Detect which cell encompasses the target text, then output its (x, y) center coordinate. 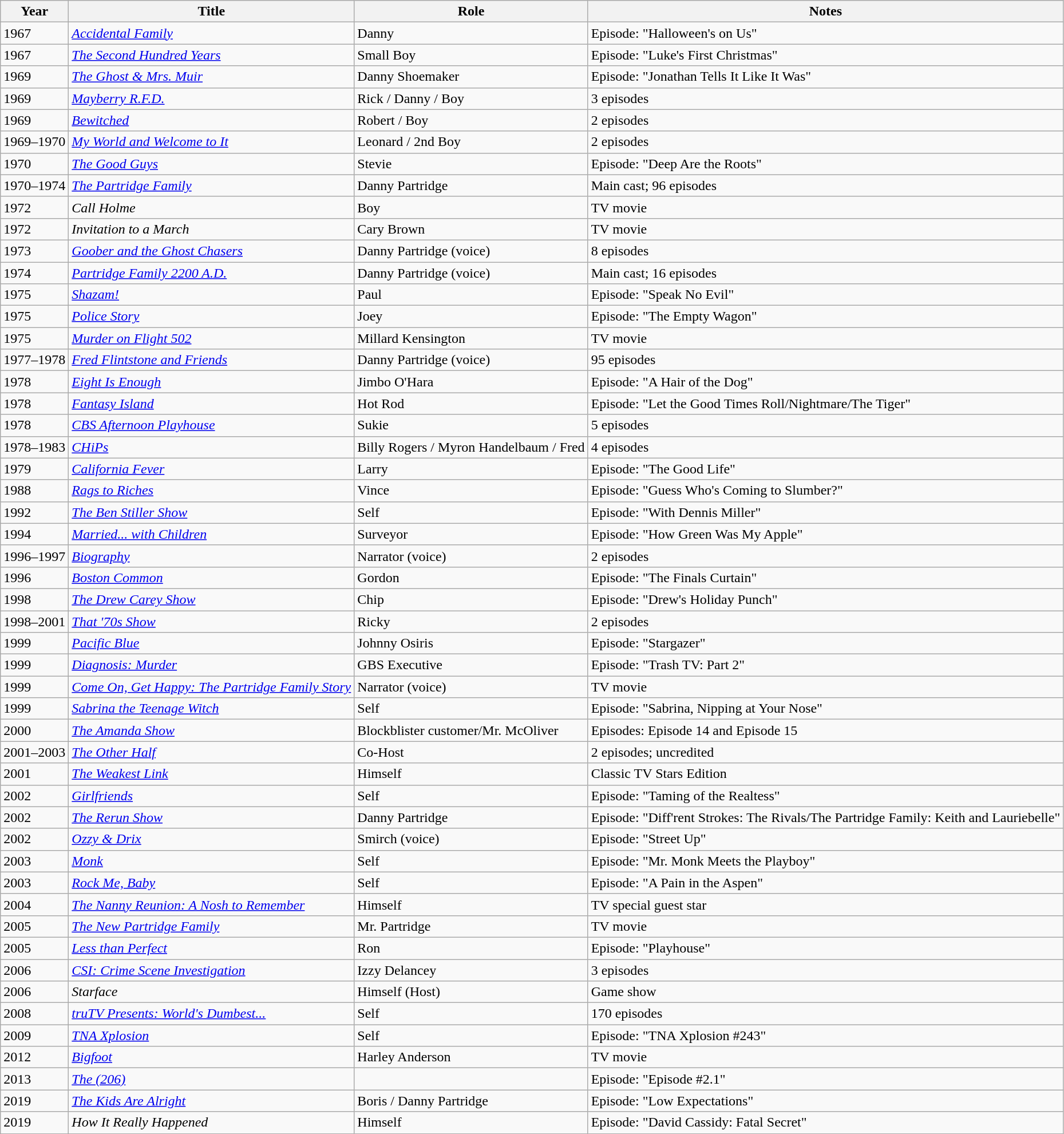
Vince (471, 491)
Main cast; 96 episodes (825, 185)
Married... with Children (212, 534)
Boris / Danny Partridge (471, 1101)
2000 (34, 730)
The Weakest Link (212, 774)
Episode: "Deep Are the Roots" (825, 164)
Episode: "Speak No Evil" (825, 295)
Monk (212, 861)
Boy (471, 207)
TV special guest star (825, 904)
Boston Common (212, 578)
Episode: "How Green Was My Apple" (825, 534)
Goober and the Ghost Chasers (212, 251)
The Good Guys (212, 164)
That '70s Show (212, 621)
Diagnosis: Murder (212, 665)
4 episodes (825, 447)
Danny Shoemaker (471, 77)
Episode: "Diff'rent Strokes: The Rivals/The Partridge Family: Keith and Lauriebelle" (825, 817)
1996 (34, 578)
Episode: "TNA Xplosion #243" (825, 1036)
The Drew Carey Show (212, 599)
Game show (825, 992)
Stevie (471, 164)
1998 (34, 599)
Come On, Get Happy: The Partridge Family Story (212, 687)
Joey (471, 317)
Less than Perfect (212, 948)
Bigfoot (212, 1057)
8 episodes (825, 251)
Rick / Danny / Boy (471, 98)
2013 (34, 1079)
Gordon (471, 578)
Title (212, 11)
1979 (34, 469)
Chip (471, 599)
Episode: "Jonathan Tells It Like It Was" (825, 77)
1992 (34, 512)
My World and Welcome to It (212, 142)
Main cast; 16 episodes (825, 273)
1977–1978 (34, 360)
Episode: "David Cassidy: Fatal Secret" (825, 1123)
Eight Is Enough (212, 382)
1973 (34, 251)
Surveyor (471, 534)
Episode: "Episode #2.1" (825, 1079)
Himself (Host) (471, 992)
The Amanda Show (212, 730)
Larry (471, 469)
Mr. Partridge (471, 926)
Accidental Family (212, 33)
Role (471, 11)
Episode: "Guess Who's Coming to Slumber?" (825, 491)
California Fever (212, 469)
5 episodes (825, 425)
95 episodes (825, 360)
Cary Brown (471, 229)
Invitation to a March (212, 229)
1970 (34, 164)
1998–2001 (34, 621)
Episode: "Low Expectations" (825, 1101)
Episode: "Luke's First Christmas" (825, 55)
2004 (34, 904)
Blockblister customer/Mr. McOliver (471, 730)
Year (34, 11)
Rags to Riches (212, 491)
How It Really Happened (212, 1123)
Episode: "Taming of the Realtess" (825, 796)
Starface (212, 992)
Small Boy (471, 55)
2001–2003 (34, 752)
1978–1983 (34, 447)
Smirch (voice) (471, 839)
170 episodes (825, 1014)
Episode: "A Pain in the Aspen" (825, 883)
Police Story (212, 317)
Harley Anderson (471, 1057)
Sukie (471, 425)
CHiPs (212, 447)
The Ghost & Mrs. Muir (212, 77)
Episode: "Halloween's on Us" (825, 33)
Paul (471, 295)
Notes (825, 11)
1988 (34, 491)
GBS Executive (471, 665)
Episodes: Episode 14 and Episode 15 (825, 730)
Fantasy Island (212, 404)
Sabrina the Teenage Witch (212, 709)
Episode: "The Good Life" (825, 469)
1969–1970 (34, 142)
1970–1974 (34, 185)
Episode: "With Dennis Miller" (825, 512)
2009 (34, 1036)
CSI: Crime Scene Investigation (212, 970)
Episode: "Mr. Monk Meets the Playboy" (825, 861)
Billy Rogers / Myron Handelbaum / Fred (471, 447)
Co-Host (471, 752)
Fred Flintstone and Friends (212, 360)
TNA Xplosion (212, 1036)
Robert / Boy (471, 120)
Partridge Family 2200 A.D. (212, 273)
Episode: "Playhouse" (825, 948)
The Other Half (212, 752)
Millard Kensington (471, 338)
The Ben Stiller Show (212, 512)
Hot Rod (471, 404)
Danny (471, 33)
Bewitched (212, 120)
Ozzy & Drix (212, 839)
2 episodes; uncredited (825, 752)
truTV Presents: World's Dumbest... (212, 1014)
Izzy Delancey (471, 970)
Mayberry R.F.D. (212, 98)
2008 (34, 1014)
Biography (212, 556)
Johnny Osiris (471, 643)
The Kids Are Alright (212, 1101)
Episode: "Stargazer" (825, 643)
1974 (34, 273)
The Second Hundred Years (212, 55)
Ron (471, 948)
2012 (34, 1057)
1994 (34, 534)
Episode: "The Empty Wagon" (825, 317)
Murder on Flight 502 (212, 338)
Episode: "Trash TV: Part 2" (825, 665)
Jimbo O'Hara (471, 382)
CBS Afternoon Playhouse (212, 425)
Episode: "A Hair of the Dog" (825, 382)
Classic TV Stars Edition (825, 774)
The New Partridge Family (212, 926)
Call Holme (212, 207)
Girlfriends (212, 796)
1996–1997 (34, 556)
Pacific Blue (212, 643)
Leonard / 2nd Boy (471, 142)
The Nanny Reunion: A Nosh to Remember (212, 904)
The (206) (212, 1079)
Episode: "Street Up" (825, 839)
Shazam! (212, 295)
The Rerun Show (212, 817)
2001 (34, 774)
Episode: "Let the Good Times Roll/Nightmare/The Tiger" (825, 404)
Ricky (471, 621)
Rock Me, Baby (212, 883)
The Partridge Family (212, 185)
Episode: "Sabrina, Nipping at Your Nose" (825, 709)
Episode: "The Finals Curtain" (825, 578)
Episode: "Drew's Holiday Punch" (825, 599)
